For the text-containing cell, return its midpoint in (x, y) coordinate format. 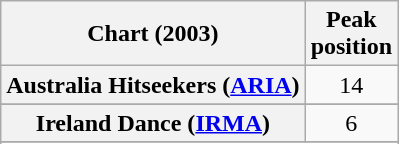
Chart (2003) (153, 34)
Peakposition (351, 34)
Australia Hitseekers (ARIA) (153, 85)
6 (351, 123)
14 (351, 85)
Ireland Dance (IRMA) (153, 123)
